Identify which cell holds the provided text, then report its [x, y] central coordinate. 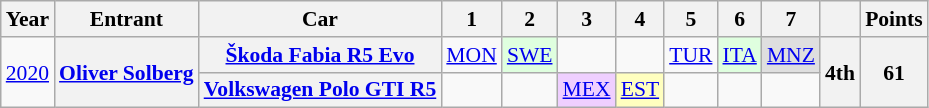
EST [640, 90]
Volkswagen Polo GTI R5 [320, 90]
Oliver Solberg [126, 72]
4th [840, 72]
Points [894, 19]
ITA [739, 55]
2 [530, 19]
Year [28, 19]
Car [320, 19]
TUR [690, 55]
Škoda Fabia R5 Evo [320, 55]
5 [690, 19]
2020 [28, 72]
61 [894, 72]
MON [472, 55]
MEX [587, 90]
6 [739, 19]
MNZ [791, 55]
7 [791, 19]
SWE [530, 55]
4 [640, 19]
Entrant [126, 19]
3 [587, 19]
1 [472, 19]
